Identify which cell holds the provided text, then report its [X, Y] central coordinate. 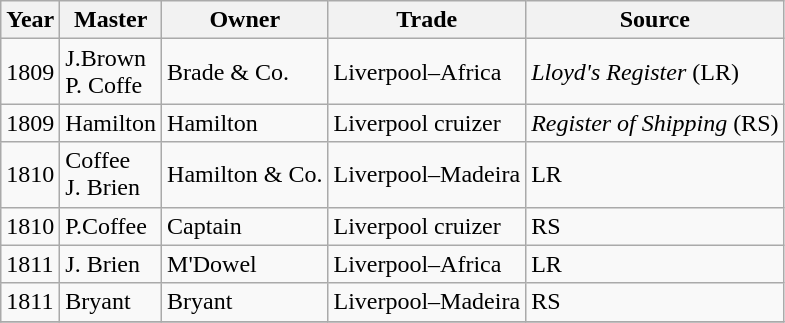
Register of Shipping (RS) [655, 123]
Master [111, 20]
Trade [427, 20]
Year [30, 20]
J. Brien [111, 264]
Lloyd's Register (LR) [655, 72]
Brade & Co. [245, 72]
Captain [245, 226]
M'Dowel [245, 264]
P.Coffee [111, 226]
CoffeeJ. Brien [111, 174]
Source [655, 20]
J.BrownP. Coffe [111, 72]
Hamilton & Co. [245, 174]
Owner [245, 20]
